Scan for the cell matching the given text and deliver its [x, y] coordinate at center. 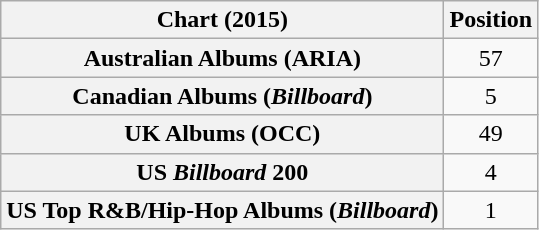
57 [491, 58]
UK Albums (OCC) [222, 134]
49 [491, 134]
US Top R&B/Hip-Hop Albums (Billboard) [222, 210]
Chart (2015) [222, 20]
1 [491, 210]
Australian Albums (ARIA) [222, 58]
Position [491, 20]
4 [491, 172]
Canadian Albums (Billboard) [222, 96]
US Billboard 200 [222, 172]
5 [491, 96]
